Return (X, Y) of the center of cell containing provided text 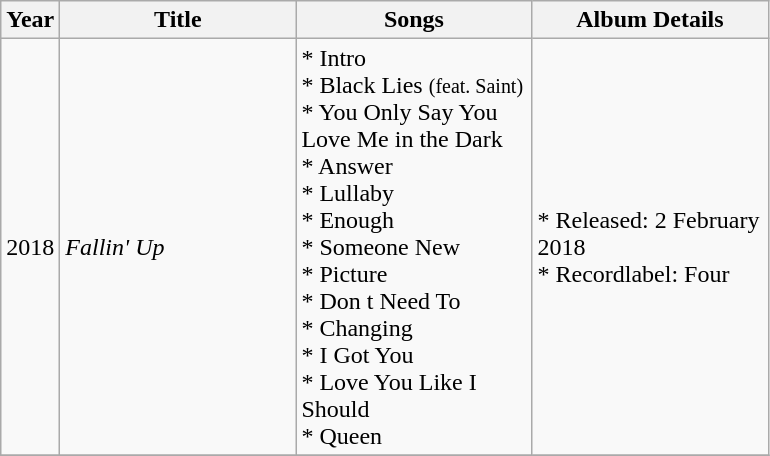
Year (30, 20)
Songs (414, 20)
Fallin' Up (178, 247)
Album Details (650, 20)
2018 (30, 247)
* Released: 2 February 2018 * Recordlabel: Four (650, 247)
Title (178, 20)
